Scan for the cell matching the given text and deliver its (X, Y) coordinate at center. 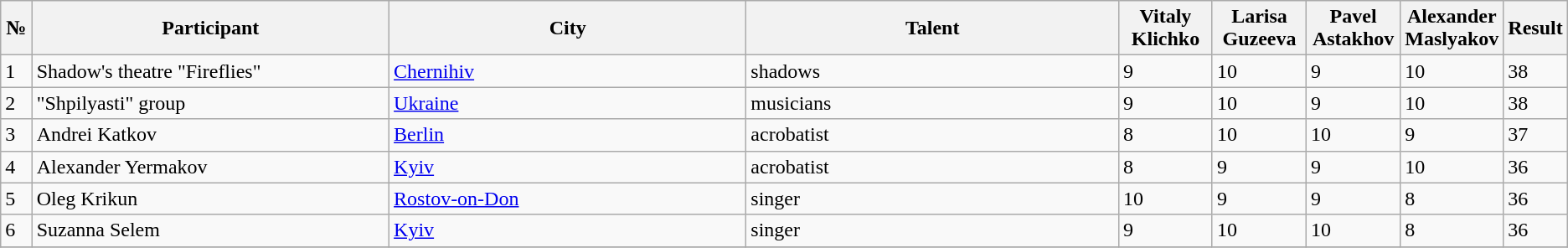
Result (1535, 28)
Alexander Maslyakov (1452, 28)
Talent (933, 28)
Participant (210, 28)
Alexander Yermakov (210, 167)
City (568, 28)
2 (17, 103)
Shadow's theatre "Fireflies" (210, 71)
musicians (933, 103)
Pavel Astakhov (1354, 28)
Ukraine (568, 103)
1 (17, 71)
Berlin (568, 135)
4 (17, 167)
Larisa Guzeeva (1259, 28)
Chernihiv (568, 71)
37 (1535, 135)
shadows (933, 71)
"Shpilyasti" group (210, 103)
Oleg Krikun (210, 199)
Suzanna Selem (210, 230)
5 (17, 199)
№ (17, 28)
Rostov-on-Don (568, 199)
3 (17, 135)
Andrei Katkov (210, 135)
6 (17, 230)
Vitaly Klichko (1166, 28)
